From the cell containing the given text, extract its center point as (x, y) coordinate. 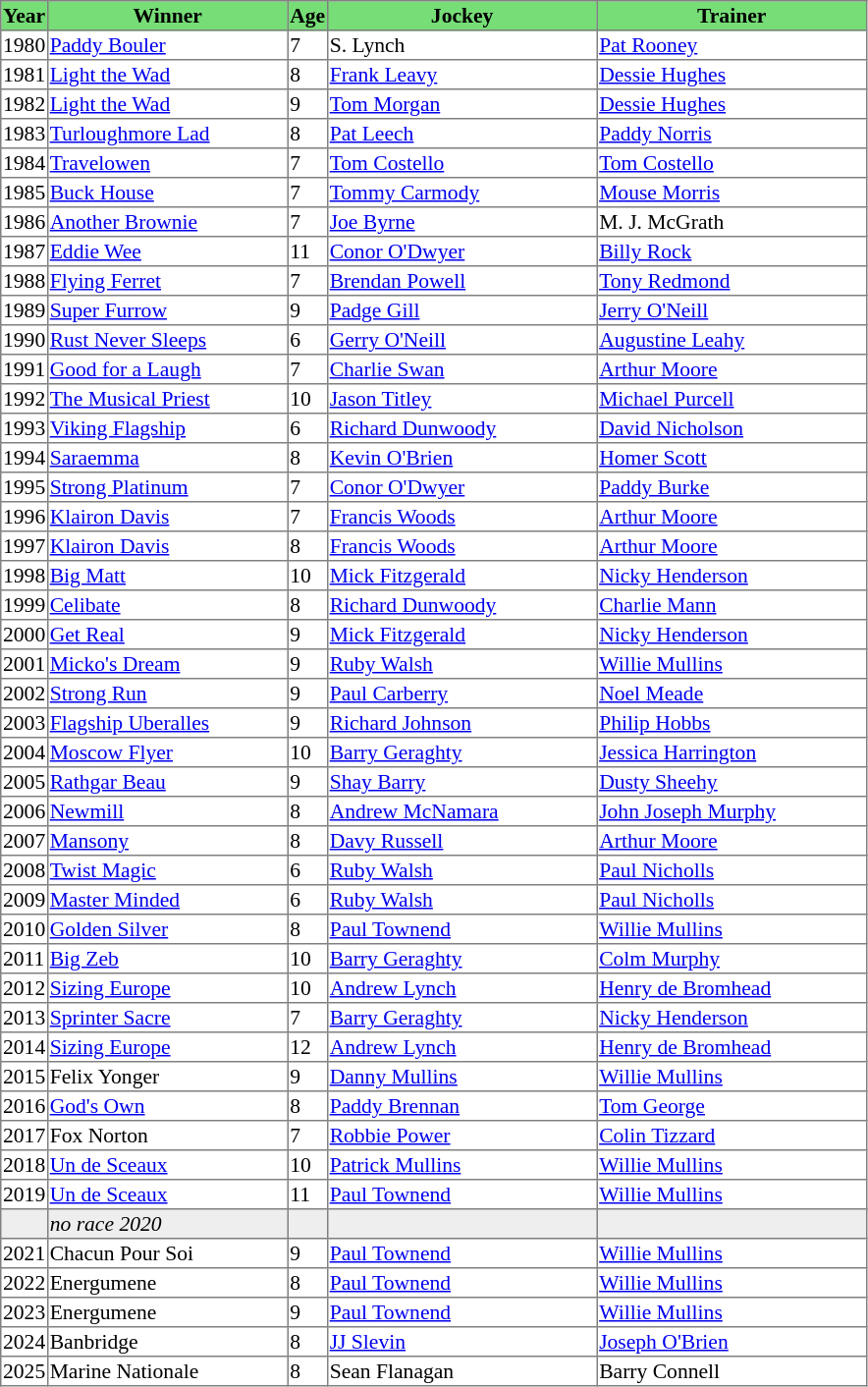
Turloughmore Lad (167, 134)
S. Lynch (461, 45)
1999 (25, 605)
Charlie Mann (732, 605)
1982 (25, 104)
1980 (25, 45)
Paddy Bouler (167, 45)
Chacun Pour Soi (167, 1253)
2004 (25, 752)
Micko's Dream (167, 664)
Homer Scott (732, 458)
2005 (25, 782)
Another Brownie (167, 222)
Paul Carberry (461, 693)
Kevin O'Brien (461, 458)
2000 (25, 635)
Big Zeb (167, 959)
1985 (25, 193)
2023 (25, 1312)
Philip Hobbs (732, 723)
Paddy Burke (732, 487)
Barry Connell (732, 1371)
Newmill (167, 811)
Banbridge (167, 1342)
Tommy Carmody (461, 193)
Augustine Leahy (732, 340)
Strong Platinum (167, 487)
Good for a Laugh (167, 369)
Davy Russell (461, 841)
Super Furrow (167, 310)
1992 (25, 399)
Rathgar Beau (167, 782)
Joe Byrne (461, 222)
1981 (25, 75)
Mansony (167, 841)
Pat Leech (461, 134)
Tony Redmond (732, 281)
1984 (25, 163)
Fox Norton (167, 1136)
2014 (25, 1047)
David Nicholson (732, 428)
Dusty Sheehy (732, 782)
no race 2020 (167, 1224)
2010 (25, 929)
Sprinter Sacre (167, 1018)
Felix Yonger (167, 1077)
2016 (25, 1106)
1989 (25, 310)
Patrick Mullins (461, 1165)
John Joseph Murphy (732, 811)
Charlie Swan (461, 369)
Tom George (732, 1106)
2002 (25, 693)
2019 (25, 1194)
2024 (25, 1342)
M. J. McGrath (732, 222)
Colin Tizzard (732, 1136)
2012 (25, 988)
Big Matt (167, 576)
Richard Johnson (461, 723)
Moscow Flyer (167, 752)
2022 (25, 1283)
2018 (25, 1165)
2009 (25, 900)
2006 (25, 811)
2025 (25, 1371)
Master Minded (167, 900)
1988 (25, 281)
Frank Leavy (461, 75)
2003 (25, 723)
Age (307, 16)
Gerry O'Neill (461, 340)
Noel Meade (732, 693)
2011 (25, 959)
Colm Murphy (732, 959)
1994 (25, 458)
Shay Barry (461, 782)
1983 (25, 134)
2007 (25, 841)
2015 (25, 1077)
Buck House (167, 193)
Pat Rooney (732, 45)
Saraemma (167, 458)
Tom Morgan (461, 104)
Billy Rock (732, 251)
Get Real (167, 635)
Strong Run (167, 693)
Paddy Brennan (461, 1106)
Trainer (732, 16)
Year (25, 16)
1997 (25, 546)
1993 (25, 428)
Flying Ferret (167, 281)
God's Own (167, 1106)
Brendan Powell (461, 281)
Robbie Power (461, 1136)
1998 (25, 576)
Winner (167, 16)
Jockey (461, 16)
2017 (25, 1136)
Joseph O'Brien (732, 1342)
Celibate (167, 605)
2021 (25, 1253)
Viking Flagship (167, 428)
Twist Magic (167, 870)
Rust Never Sleeps (167, 340)
Paddy Norris (732, 134)
Travelowen (167, 163)
1995 (25, 487)
1987 (25, 251)
JJ Slevin (461, 1342)
Marine Nationale (167, 1371)
Golden Silver (167, 929)
1986 (25, 222)
Sean Flanagan (461, 1371)
2001 (25, 664)
Michael Purcell (732, 399)
1991 (25, 369)
Padge Gill (461, 310)
12 (307, 1047)
Andrew McNamara (461, 811)
Jerry O'Neill (732, 310)
Mouse Morris (732, 193)
Jason Titley (461, 399)
Jessica Harrington (732, 752)
2008 (25, 870)
The Musical Priest (167, 399)
Flagship Uberalles (167, 723)
Eddie Wee (167, 251)
1996 (25, 517)
1990 (25, 340)
Danny Mullins (461, 1077)
2013 (25, 1018)
